Find where the given text appears and provide that cell's center as (X, Y) coordinate. 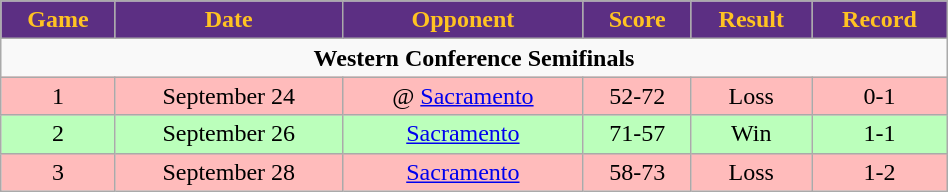
0-1 (880, 96)
@ Sacramento (462, 96)
Opponent (462, 20)
September 26 (228, 134)
Record (880, 20)
52-72 (636, 96)
Game (58, 20)
58-73 (636, 172)
1 (58, 96)
September 28 (228, 172)
3 (58, 172)
2 (58, 134)
Result (752, 20)
Win (752, 134)
1-2 (880, 172)
1-1 (880, 134)
71-57 (636, 134)
Western Conference Semifinals (474, 58)
Date (228, 20)
September 24 (228, 96)
Score (636, 20)
